Capture the cell that displays the provided text and extract its [x, y] central coordinate. 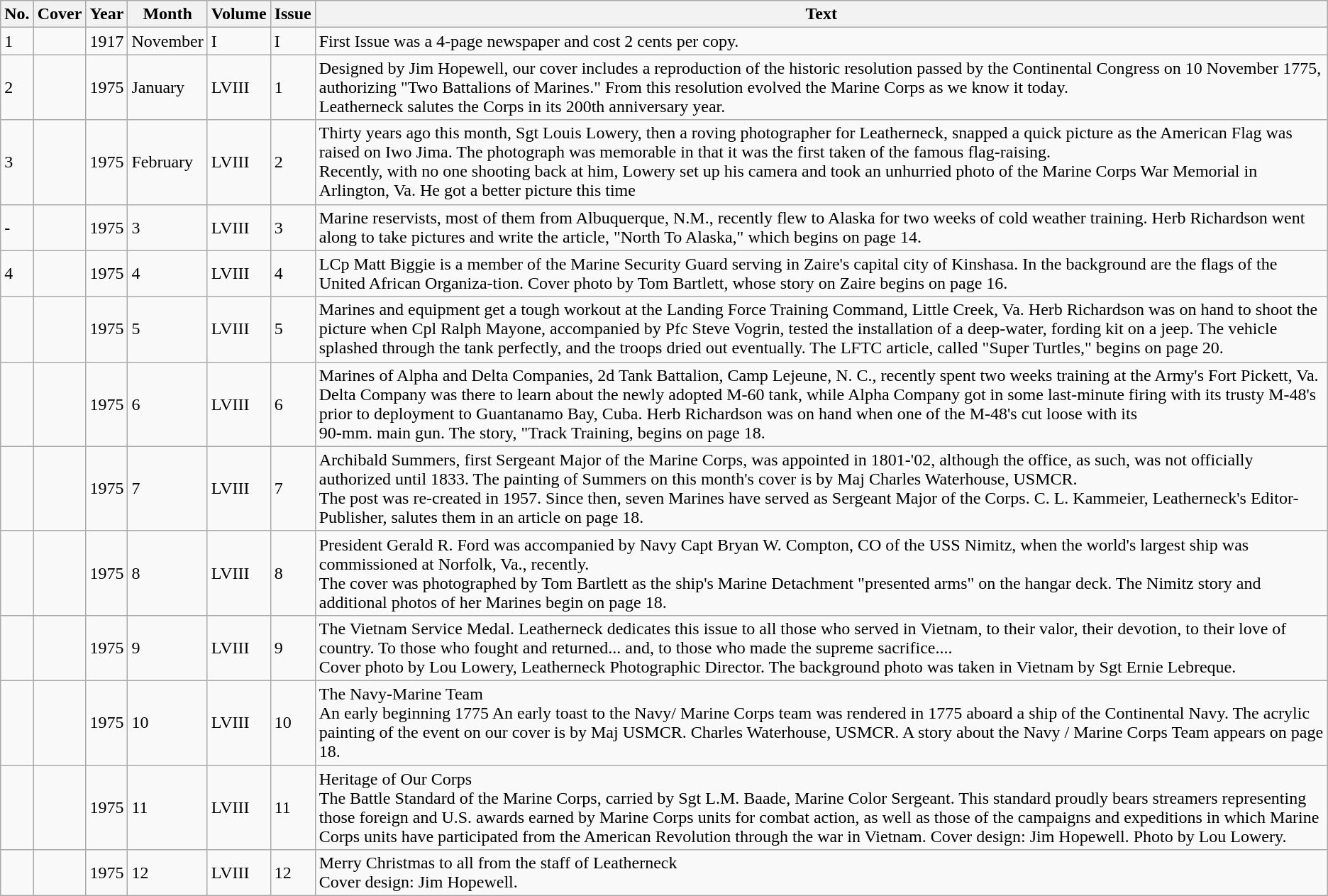
Cover [60, 14]
Issue [292, 14]
Month [167, 14]
November [167, 41]
February [167, 162]
1917 [106, 41]
Text [821, 14]
Volume [238, 14]
January [167, 87]
Year [106, 14]
No. [17, 14]
First Issue was a 4-page newspaper and cost 2 cents per copy. [821, 41]
Merry Christmas to all from the staff of LeatherneckCover design: Jim Hopewell. [821, 873]
- [17, 227]
